Return (X, Y) of the center of cell containing provided text 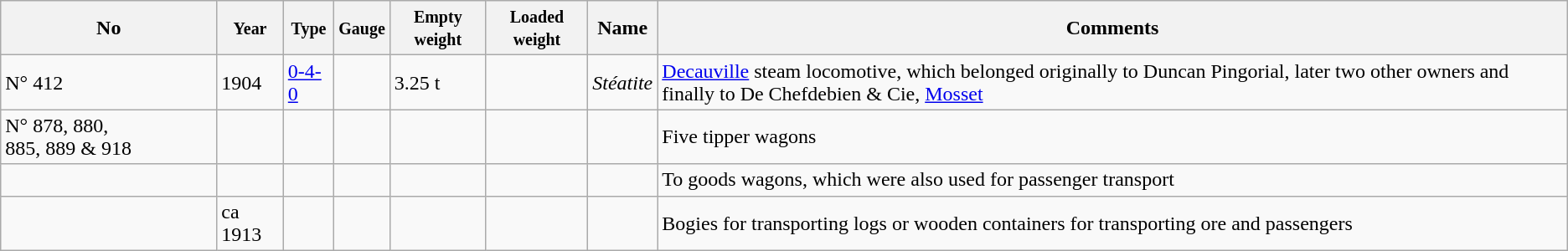
Stéatite (623, 82)
1904 (250, 82)
Bogies for transporting logs or wooden containers for transporting ore and passengers (1112, 223)
Year (250, 28)
Type (308, 28)
3.25 t (437, 82)
Five tipper wagons (1112, 137)
ca 1913 (250, 223)
Comments (1112, 28)
Empty weight (437, 28)
Decauville steam locomotive, which belonged originally to Duncan Pingorial, later two other owners and finally to De Chefdebien & Cie, Mosset (1112, 82)
N° 412 (109, 82)
No (109, 28)
Name (623, 28)
0-4-0 (308, 82)
Gauge (362, 28)
Loaded weight (537, 28)
N° 878, 880, 885, 889 & 918 (109, 137)
To goods wagons, which were also used for passenger transport (1112, 180)
